From the cell containing the given text, extract its center point as [X, Y] coordinate. 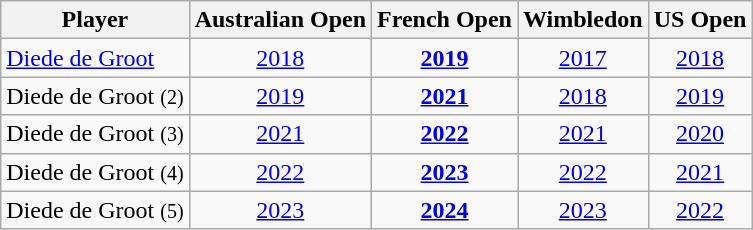
2017 [584, 58]
2024 [445, 210]
2020 [700, 134]
Diede de Groot (2) [95, 96]
Australian Open [280, 20]
Diede de Groot (4) [95, 172]
Wimbledon [584, 20]
Diede de Groot (3) [95, 134]
French Open [445, 20]
Diede de Groot (5) [95, 210]
Diede de Groot [95, 58]
Player [95, 20]
US Open [700, 20]
